Pinpoint the cell where the given text exists, returning its (X, Y) midpoint coordinate. 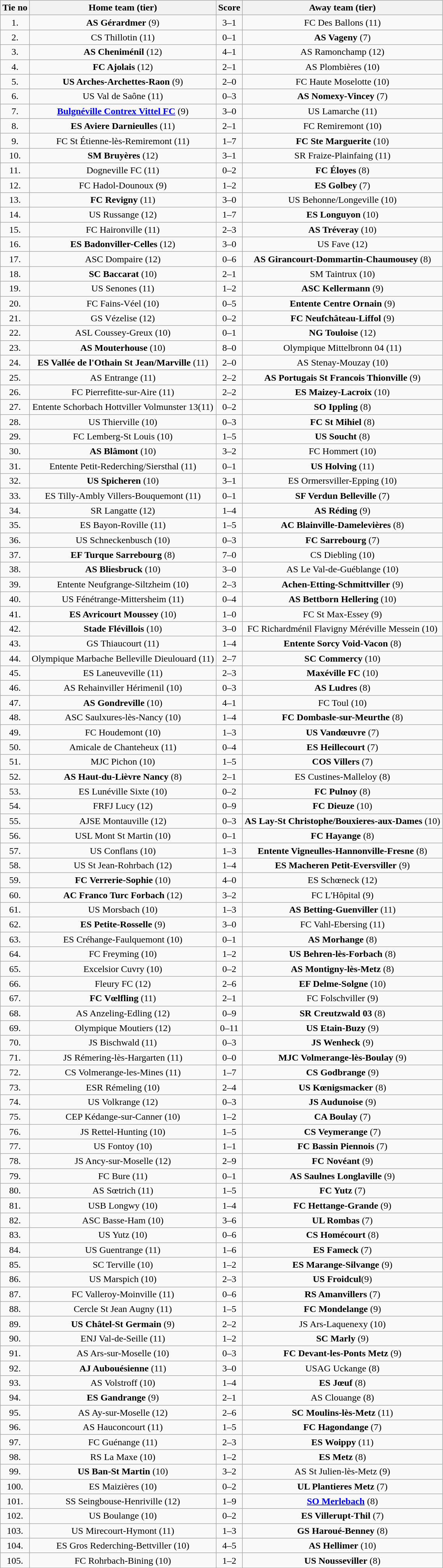
45. (15, 673)
US Froidcul(9) (342, 1279)
18. (15, 274)
FC Dombasle-sur-Meurthe (8) (342, 718)
AS Sœtrich (11) (123, 1191)
35. (15, 525)
CS Volmerange-les-Mines (11) (123, 1072)
CS Thillotin (11) (123, 37)
63. (15, 939)
3. (15, 52)
FC Hayange (8) (342, 836)
ES Maizey-Lacroix (10) (342, 392)
11. (15, 170)
AS Le Val-de-Guéblange (10) (342, 570)
7–0 (229, 555)
92. (15, 1368)
SM Taintrux (10) (342, 274)
Entente Centre Ornain (9) (342, 303)
COS Villers (7) (342, 762)
48. (15, 718)
FC Guénange (11) (123, 1442)
FC Haironville (11) (123, 230)
ASC Basse-Ham (10) (123, 1220)
GS Thiaucourt (11) (123, 643)
4. (15, 67)
28. (15, 422)
USAG Uckange (8) (342, 1368)
AS Nomexy-Vincey (7) (342, 96)
Entente Petit-Rederching/Siersthal (11) (123, 466)
AS Volstroff (10) (123, 1383)
31. (15, 466)
ENJ Val-de-Seille (11) (123, 1338)
Home team (tier) (123, 8)
ES Macheren Petit-Eversviller (9) (342, 865)
82. (15, 1220)
14. (15, 215)
ES Tilly-Ambly Villers-Bouquemont (11) (123, 496)
12. (15, 185)
0–11 (229, 1028)
US Ban-St Martin (10) (123, 1472)
51. (15, 762)
66. (15, 984)
FC Bassin Piennois (7) (342, 1146)
FC Lemberg-St Louis (10) (123, 437)
54. (15, 806)
57. (15, 850)
ES Maizières (10) (123, 1486)
36. (15, 540)
Entente Vigneulles-Hannonville-Fresne (8) (342, 850)
FC Éloyes (8) (342, 170)
68. (15, 1013)
104. (15, 1545)
US Marspich (10) (123, 1279)
US Mirecourt-Hymont (11) (123, 1531)
FC Yutz (7) (342, 1191)
Fleury FC (12) (123, 984)
33. (15, 496)
AS Bettborn Hellering (10) (342, 599)
US Kœnigsmacker (8) (342, 1087)
SC Moulins-lès-Metz (11) (342, 1413)
24. (15, 362)
AS Ramonchamp (12) (342, 52)
AS Blâmont (10) (123, 451)
US Spicheren (10) (123, 481)
70. (15, 1043)
AS Betting-Guenviller (11) (342, 910)
2–9 (229, 1161)
EF Delme-Solgne (10) (342, 984)
UL Rombas (7) (342, 1220)
GS Vézelise (12) (123, 318)
US Boulange (10) (123, 1516)
87. (15, 1294)
ES Golbey (7) (342, 185)
9. (15, 141)
US Fave (12) (342, 244)
FC Mondelange (9) (342, 1309)
43. (15, 643)
ES Gros Rederching-Bettviller (10) (123, 1545)
Entente Neufgrange-Siltzheim (10) (123, 584)
20. (15, 303)
59. (15, 880)
Excelsior Cuvry (10) (123, 969)
CA Boulay (7) (342, 1117)
AS Réding (9) (342, 510)
CEP Kédange-sur-Canner (10) (123, 1117)
27. (15, 407)
FC Ste Marguerite (10) (342, 141)
91. (15, 1353)
AS Hauconcourt (11) (123, 1427)
AS Stenay-Mouzay (10) (342, 362)
89. (15, 1324)
USL Mont St Martin (10) (123, 836)
SO Merlebach (8) (342, 1501)
AS Entrange (11) (123, 377)
FC Freyming (10) (123, 954)
ES Créhange-Faulquemont (10) (123, 939)
ES Marange-Silvange (9) (342, 1265)
ES Petite-Rosselle (9) (123, 925)
FC Verrerie-Sophie (10) (123, 880)
93. (15, 1383)
ES Longuyon (10) (342, 215)
FC Neufchâteau-Liffol (9) (342, 318)
US Thierville (10) (123, 422)
69. (15, 1028)
FC Haute Moselotte (10) (342, 82)
ASL Coussey-Greux (10) (123, 333)
Tie no (15, 8)
80. (15, 1191)
FC Devant-les-Ponts Metz (9) (342, 1353)
Achen-Etting-Schmittviller (9) (342, 584)
99. (15, 1472)
FC Valleroy-Moinville (11) (123, 1294)
AS Anzeling-Edling (12) (123, 1013)
38. (15, 570)
101. (15, 1501)
ES Villerupt-Thil (7) (342, 1516)
US Guentrange (11) (123, 1250)
1–1 (229, 1146)
AS Morhange (8) (342, 939)
1. (15, 23)
FC St Mihiel (8) (342, 422)
FC Vahl-Ebersing (11) (342, 925)
Entente Schorbach Hottviller Volmunster 13(11) (123, 407)
88. (15, 1309)
1–6 (229, 1250)
AS Tréveray (10) (342, 230)
AS St Julien-lès-Metz (9) (342, 1472)
SC Baccarat (10) (123, 274)
SF Verdun Belleville (7) (342, 496)
FC St Max-Essey (9) (342, 614)
21. (15, 318)
FC Sarrebourg (7) (342, 540)
83. (15, 1235)
49. (15, 732)
Away team (tier) (342, 8)
AS Girancourt-Dommartin-Chaumousey (8) (342, 259)
SR Creutzwald 03 (8) (342, 1013)
86. (15, 1279)
ES Gandrange (9) (123, 1398)
44. (15, 659)
FC Hettange-Grande (9) (342, 1206)
81. (15, 1206)
FC Bure (11) (123, 1176)
74. (15, 1102)
ES Vallée de l'Othain St Jean/Marville (11) (123, 362)
AS Montigny-lès-Metz (8) (342, 969)
AS Clouange (8) (342, 1398)
4–5 (229, 1545)
SM Bruyères (12) (123, 155)
32. (15, 481)
US Nousseviller (8) (342, 1560)
65. (15, 969)
79. (15, 1176)
FC Richardménil Flavigny Méréville Messein (10) (342, 629)
0–5 (229, 303)
AS Ay-sur-Moselle (12) (123, 1413)
AS Hellimer (10) (342, 1545)
JS Rémering-lès-Hargarten (11) (123, 1058)
ES Custines-Malleloy (8) (342, 777)
AS Haut-du-Lièvre Nancy (8) (123, 777)
4–0 (229, 880)
AS Vageny (7) (342, 37)
61. (15, 910)
GS Haroué-Benney (8) (342, 1531)
64. (15, 954)
FC Remiremont (10) (342, 126)
SO Ippling (8) (342, 407)
FC Hagondange (7) (342, 1427)
SC Marly (9) (342, 1338)
AS Plombières (10) (342, 67)
2. (15, 37)
60. (15, 895)
JS Wenheck (9) (342, 1043)
37. (15, 555)
FC Pierrefitte-sur-Aire (11) (123, 392)
AS Portugais St Francois Thionville (9) (342, 377)
FC Folschviller (9) (342, 998)
25. (15, 377)
22. (15, 333)
ES Bayon-Roville (11) (123, 525)
23. (15, 348)
29. (15, 437)
5. (15, 82)
US Vandœuvre (7) (342, 732)
39. (15, 584)
US Fénétrange-Mittersheim (11) (123, 599)
98. (15, 1457)
JS Bischwald (11) (123, 1043)
FC Rohrbach-Bining (10) (123, 1560)
95. (15, 1413)
78. (15, 1161)
52. (15, 777)
FC Dieuze (10) (342, 806)
NG Touloise (12) (342, 333)
84. (15, 1250)
AS Lay-St Christophe/Bouxieres-aux-Dames (10) (342, 821)
AS Ludres (8) (342, 688)
CS Godbrange (9) (342, 1072)
26. (15, 392)
ES Metz (8) (342, 1457)
2–7 (229, 659)
40. (15, 599)
ES Lunéville Sixte (10) (123, 791)
US Val de Saône (11) (123, 96)
Bulgnéville Contrex Vittel FC (9) (123, 111)
SR Langatte (12) (123, 510)
7. (15, 111)
Score (229, 8)
US Châtel-St Germain (9) (123, 1324)
Olympique Mittelbronn 04 (11) (342, 348)
US Yutz (10) (123, 1235)
90. (15, 1338)
FC St Étienne-lès-Remiremont (11) (123, 141)
FC Des Ballons (11) (342, 23)
FC Revigny (11) (123, 200)
8–0 (229, 348)
ES Schœneck (12) (342, 880)
103. (15, 1531)
16. (15, 244)
3–6 (229, 1220)
8. (15, 126)
42. (15, 629)
SC Commercy (10) (342, 659)
34. (15, 510)
MJC Volmerange-lès-Boulay (9) (342, 1058)
MJC Pichon (10) (123, 762)
US Fontoy (10) (123, 1146)
US St Jean-Rohrbach (12) (123, 865)
AJ Aubouésienne (11) (123, 1368)
AS Cheniménil (12) (123, 52)
1–0 (229, 614)
US Morsbach (10) (123, 910)
FC Hadol-Dounoux (9) (123, 185)
US Soucht (8) (342, 437)
67. (15, 998)
50. (15, 747)
72. (15, 1072)
UL Plantieres Metz (7) (342, 1486)
AC Franco Turc Forbach (12) (123, 895)
ES Laneuveville (11) (123, 673)
62. (15, 925)
RS La Maxe (10) (123, 1457)
JS Audunoise (9) (342, 1102)
71. (15, 1058)
US Conflans (10) (123, 850)
ASC Kellermann (9) (342, 289)
US Behren-lès-Forbach (8) (342, 954)
100. (15, 1486)
Maxéville FC (10) (342, 673)
SC Terville (10) (123, 1265)
US Arches-Archettes-Raon (9) (123, 82)
FC Toul (10) (342, 703)
FC Hommert (10) (342, 451)
75. (15, 1117)
58. (15, 865)
AS Gondreville (10) (123, 703)
AC Blainville-Damelevières (8) (342, 525)
6. (15, 96)
41. (15, 614)
0–0 (229, 1058)
53. (15, 791)
AS Mouterhouse (10) (123, 348)
10. (15, 155)
55. (15, 821)
46. (15, 688)
76. (15, 1132)
CS Diebling (10) (342, 555)
Stade Flévillois (10) (123, 629)
US Holving (11) (342, 466)
47. (15, 703)
SS Seingbouse-Henriville (12) (123, 1501)
ASC Saulxures-lès-Nancy (10) (123, 718)
AS Ars-sur-Moselle (10) (123, 1353)
2–4 (229, 1087)
Olympique Marbache Belleville Dieulouard (11) (123, 659)
96. (15, 1427)
Cercle St Jean Augny (11) (123, 1309)
EF Turque Sarrebourg (8) (123, 555)
FC Pulnoy (8) (342, 791)
105. (15, 1560)
AS Saulnes Longlaville (9) (342, 1176)
ES Fameck (7) (342, 1250)
Amicale de Chanteheux (11) (123, 747)
30. (15, 451)
73. (15, 1087)
CS Homécourt (8) (342, 1235)
1–9 (229, 1501)
Olympique Moutiers (12) (123, 1028)
US Russange (12) (123, 215)
FC Fains-Véel (10) (123, 303)
RS Amanvillers (7) (342, 1294)
US Volkrange (12) (123, 1102)
13. (15, 200)
JS Ancy-sur-Moselle (12) (123, 1161)
US Senones (11) (123, 289)
ESR Rémeling (10) (123, 1087)
ES Aviere Darnieulles (11) (123, 126)
US Lamarche (11) (342, 111)
15. (15, 230)
56. (15, 836)
FC Ajolais (12) (123, 67)
CS Veymerange (7) (342, 1132)
FC Novéant (9) (342, 1161)
85. (15, 1265)
SR Fraize-Plainfaing (11) (342, 155)
FC Houdemont (10) (123, 732)
FC Vœlfling (11) (123, 998)
JS Ars-Laquenexy (10) (342, 1324)
94. (15, 1398)
17. (15, 259)
US Behonne/Longeville (10) (342, 200)
US Schneckenbusch (10) (123, 540)
US Etain-Buzy (9) (342, 1028)
AJSE Montauville (12) (123, 821)
97. (15, 1442)
Entente Sorcy Void-Vacon (8) (342, 643)
AS Rehainviller Hérimenil (10) (123, 688)
19. (15, 289)
ES Badonviller-Celles (12) (123, 244)
102. (15, 1516)
ES Avricourt Moussey (10) (123, 614)
77. (15, 1146)
ASC Dompaire (12) (123, 259)
USB Longwy (10) (123, 1206)
ES Ormersviller-Epping (10) (342, 481)
JS Rettel-Hunting (10) (123, 1132)
ES Jœuf (8) (342, 1383)
ES Heillecourt (7) (342, 747)
ES Woippy (11) (342, 1442)
FRFJ Lucy (12) (123, 806)
FC L'Hôpital (9) (342, 895)
Dogneville FC (11) (123, 170)
AS Gérardmer (9) (123, 23)
AS Bliesbruck (10) (123, 570)
